Determine the (X, Y) coordinate at the center of the cell enclosing the given text.  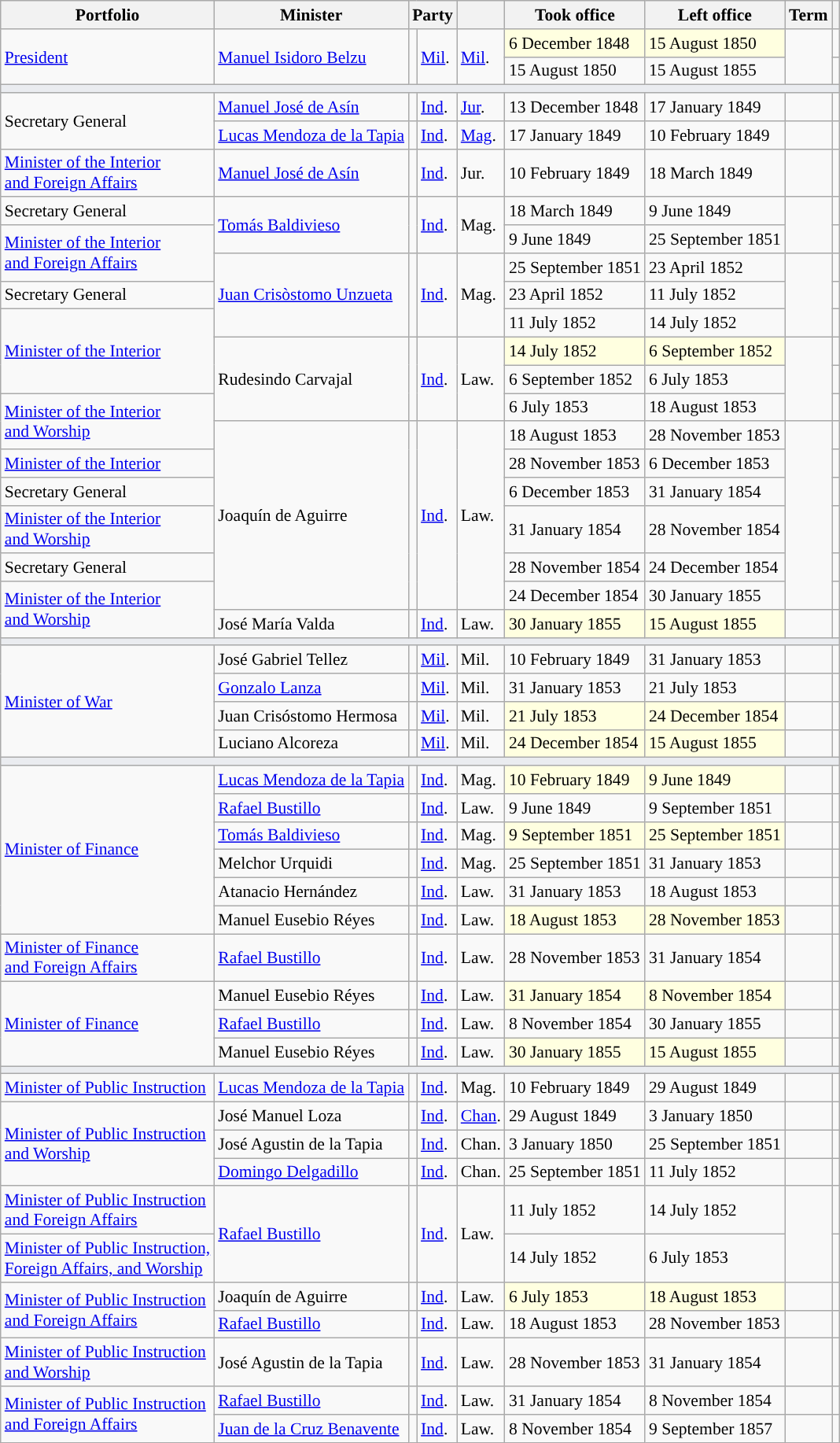
Domingo Delgadillo (311, 1172)
6 December 1848 (575, 43)
Luciano Alcoreza (311, 744)
Party (433, 15)
Minister of War (108, 702)
Term (809, 15)
José María Valda (311, 624)
Melchor Urquidi (311, 864)
13 December 1848 (575, 107)
José Manuel Loza (311, 1116)
Gonzalo Lanza (311, 688)
Juan Crisòstomo Unzueta (311, 296)
Atanacio Hernández (311, 892)
Left office (715, 15)
President (108, 57)
Juan Crisóstomo Hermosa (311, 716)
Rudesindo Carvajal (311, 379)
Portfolio (108, 15)
Minister of Financeand Foreign Affairs (108, 958)
José Gabriel Tellez (311, 660)
Minister of Public Instruction,Foreign Affairs, and Worship (108, 1259)
Manuel Isidoro Belzu (311, 57)
Took office (575, 15)
Minister of Public Instruction (108, 1088)
9 September 1857 (715, 1429)
Juan de la Cruz Benavente (311, 1429)
Minister (311, 15)
